Find where the given text appears and provide that cell's center as (x, y) coordinate. 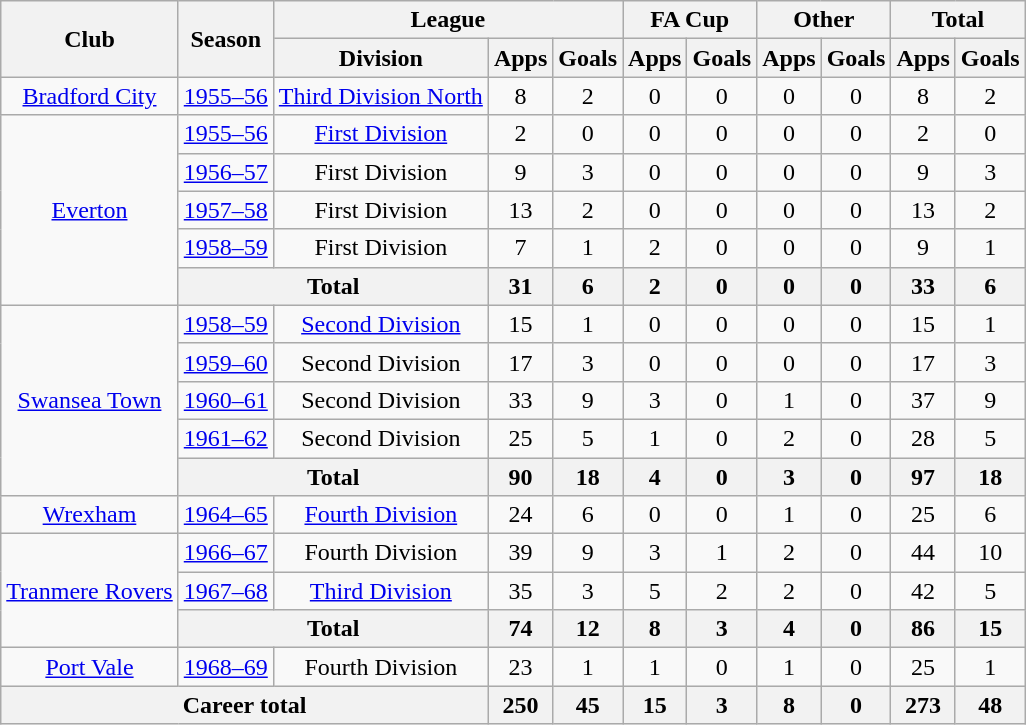
24 (520, 515)
31 (520, 286)
Career total (245, 705)
7 (520, 248)
1961–62 (226, 438)
250 (520, 705)
44 (923, 553)
Other (824, 20)
FA Cup (690, 20)
Season (226, 39)
42 (923, 591)
12 (588, 629)
1959–60 (226, 362)
97 (923, 477)
League (448, 20)
1967–68 (226, 591)
86 (923, 629)
10 (990, 553)
23 (520, 667)
1956–57 (226, 172)
Everton (90, 210)
1957–58 (226, 210)
1964–65 (226, 515)
35 (520, 591)
273 (923, 705)
Wrexham (90, 515)
Third Division North (380, 96)
90 (520, 477)
Swansea Town (90, 400)
1968–69 (226, 667)
45 (588, 705)
74 (520, 629)
Club (90, 39)
Tranmere Rovers (90, 591)
37 (923, 400)
1960–61 (226, 400)
48 (990, 705)
Bradford City (90, 96)
Port Vale (90, 667)
Third Division (380, 591)
39 (520, 553)
1966–67 (226, 553)
28 (923, 438)
Division (380, 58)
